Find where the given text appears and provide that cell's center as (X, Y) coordinate. 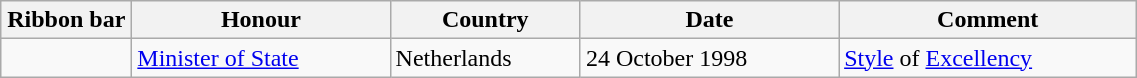
Style of Excellency (988, 58)
Country (485, 20)
Honour (261, 20)
Minister of State (261, 58)
Comment (988, 20)
24 October 1998 (709, 58)
Date (709, 20)
Netherlands (485, 58)
Ribbon bar (66, 20)
